Return [x, y] of the center of cell containing provided text 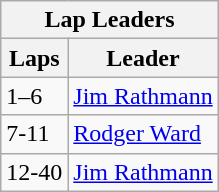
Laps [34, 58]
Rodger Ward [143, 134]
Lap Leaders [110, 20]
7-11 [34, 134]
12-40 [34, 172]
Leader [143, 58]
1–6 [34, 96]
